Pinpoint the cell where the given text exists, returning its [x, y] midpoint coordinate. 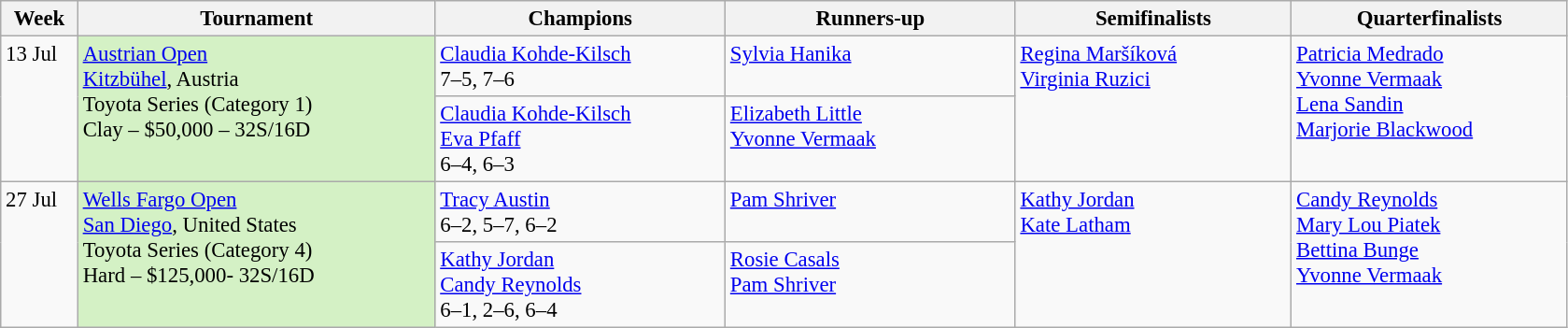
Wells Fargo Open San Diego, United StatesToyota Series (Category 4)Hard – $125,000- 32S/16D [256, 255]
Quarterfinalists [1430, 19]
Austrian Open Kitzbühel, AustriaToyota Series (Category 1)Clay – $50,000 – 32S/16D [256, 109]
13 Jul [39, 109]
Patricia Medrado Yvonne Vermaak Lena Sandin Marjorie Blackwood [1430, 109]
Sylvia Hanika [870, 67]
Tournament [256, 19]
Runners-up [870, 19]
27 Jul [39, 255]
Kathy Jordan Candy Reynolds 6–1, 2–6, 6–4 [581, 285]
Kathy Jordan Kate Latham [1153, 255]
Regina Maršíková Virginia Ruzici [1153, 109]
Elizabeth Little Yvonne Vermaak [870, 139]
Semifinalists [1153, 19]
Tracy Austin6–2, 5–7, 6–2 [581, 213]
Rosie Casals Pam Shriver [870, 285]
Week [39, 19]
Champions [581, 19]
Claudia Kohde-Kilsch7–5, 7–6 [581, 67]
Candy Reynolds Mary Lou Piatek Bettina Bunge Yvonne Vermaak [1430, 255]
Claudia Kohde-Kilsch Eva Pfaff 6–4, 6–3 [581, 139]
Pam Shriver [870, 213]
